Extract the [x, y] coordinate from the center of the cell holding the provided text.  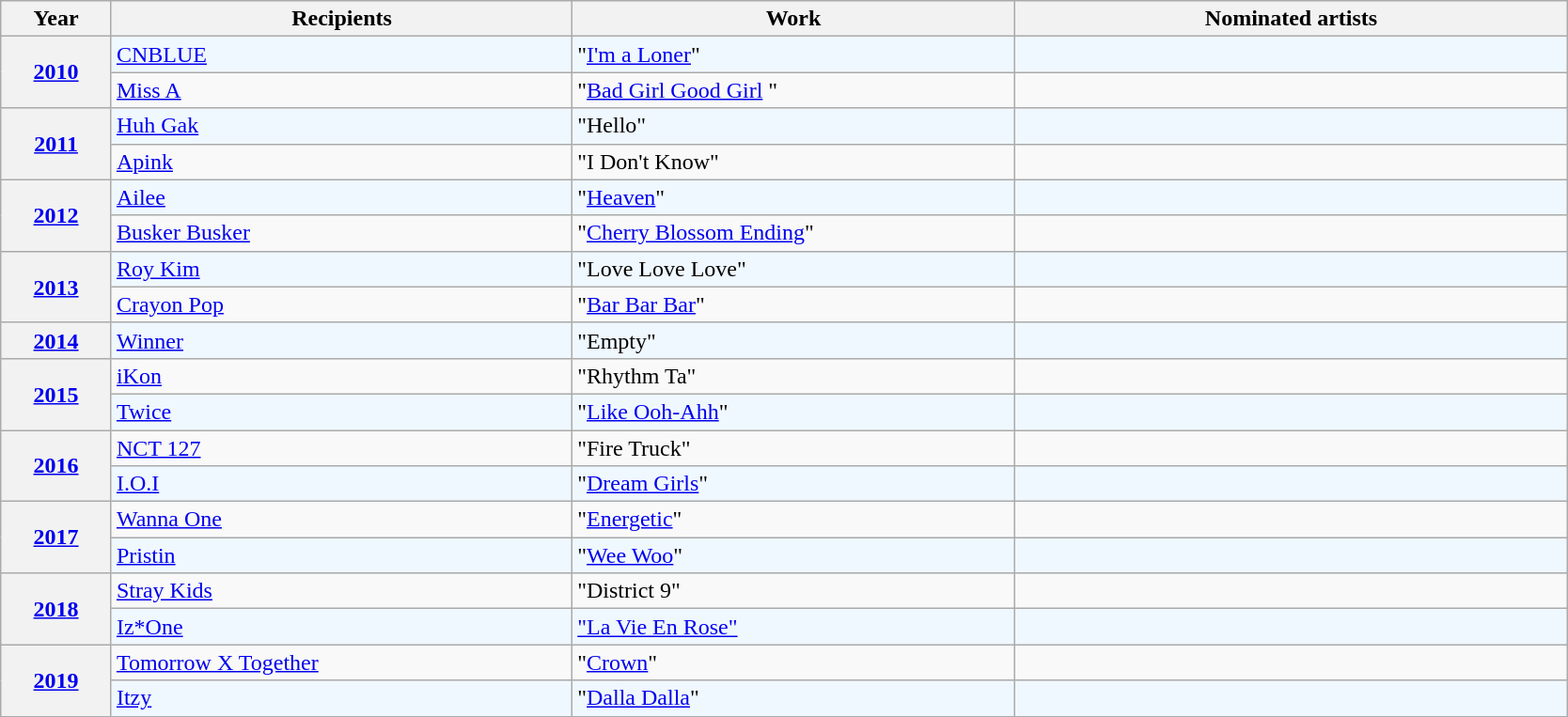
2014 [56, 340]
"Cherry Blossom Ending" [793, 233]
Winner [341, 340]
"La Vie En Rose" [793, 627]
Iz*One [341, 627]
Crayon Pop [341, 304]
Tomorrow X Together [341, 662]
iKon [341, 376]
Year [56, 19]
Apink [341, 162]
"Like Ooh-Ahh" [793, 412]
Twice [341, 412]
Pristin [341, 555]
"I Don't Know" [793, 162]
Roy Kim [341, 269]
2019 [56, 680]
NCT 127 [341, 448]
I.O.I [341, 484]
"Empty" [793, 340]
"Fire Truck" [793, 448]
"Crown" [793, 662]
"Love Love Love" [793, 269]
Recipients [341, 19]
"Wee Woo" [793, 555]
2010 [56, 72]
Huh Gak [341, 126]
CNBLUE [341, 55]
"Rhythm Ta" [793, 376]
"Bad Girl Good Girl " [793, 90]
2018 [56, 609]
2017 [56, 538]
"Hello" [793, 126]
"Dalla Dalla" [793, 698]
Miss A [341, 90]
"I'm a Loner" [793, 55]
2013 [56, 287]
Stray Kids [341, 591]
2016 [56, 466]
Busker Busker [341, 233]
Work [793, 19]
2011 [56, 144]
2012 [56, 215]
Wanna One [341, 520]
Ailee [341, 197]
Nominated artists [1291, 19]
"Energetic" [793, 520]
"District 9" [793, 591]
"Dream Girls" [793, 484]
"Heaven" [793, 197]
2015 [56, 394]
"Bar Bar Bar" [793, 304]
Itzy [341, 698]
